From the cell containing the given text, extract its center point as (x, y) coordinate. 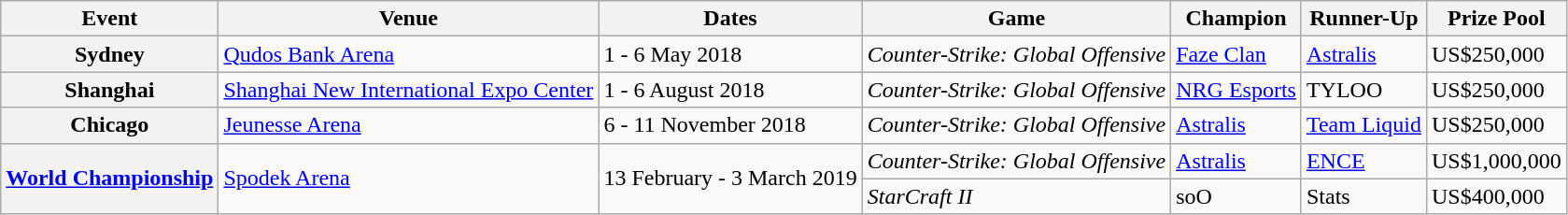
1 - 6 August 2018 (730, 90)
Champion (1236, 19)
Dates (730, 19)
Shanghai New International Expo Center (409, 90)
Spodek Arena (409, 179)
Chicago (110, 125)
Shanghai (110, 90)
Jeunesse Arena (409, 125)
NRG Esports (1236, 90)
Faze Clan (1236, 54)
US$400,000 (1496, 196)
Qudos Bank Arena (409, 54)
1 - 6 May 2018 (730, 54)
TYLOO (1363, 90)
Stats (1363, 196)
Event (110, 19)
Runner-Up (1363, 19)
StarCraft II (1016, 196)
Sydney (110, 54)
soO (1236, 196)
World Championship (110, 179)
Team Liquid (1363, 125)
6 - 11 November 2018 (730, 125)
Prize Pool (1496, 19)
US$1,000,000 (1496, 161)
Venue (409, 19)
Game (1016, 19)
13 February - 3 March 2019 (730, 179)
ENCE (1363, 161)
